Extract the [x, y] coordinate from the center of the cell holding the provided text.  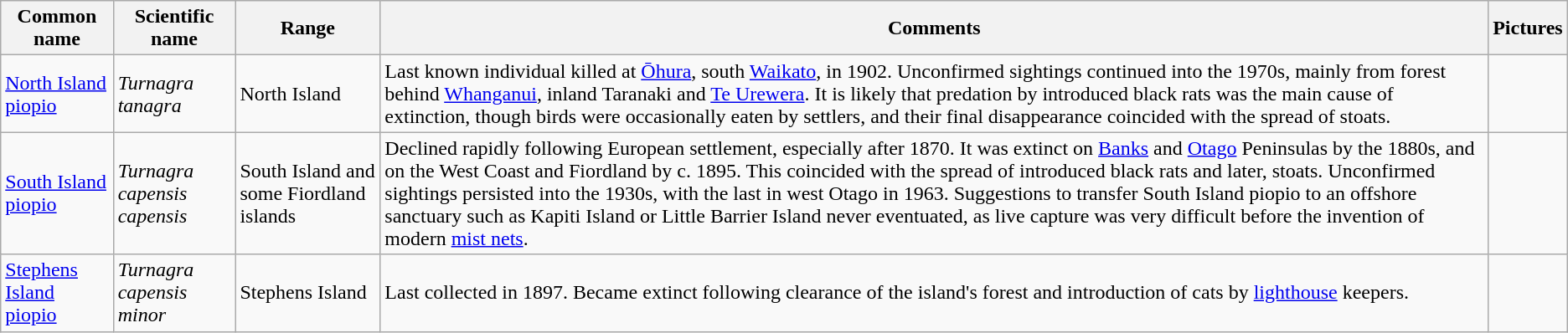
Turnagra tanagra [174, 94]
Stephens Island piopio [57, 293]
North Island piopio [57, 94]
Common name [57, 28]
Turnagra capensis capensis [174, 193]
Last collected in 1897. Became extinct following clearance of the island's forest and introduction of cats by lighthouse keepers. [935, 293]
North Island [308, 94]
Stephens Island [308, 293]
South Island and some Fiordland islands [308, 193]
Comments [935, 28]
Pictures [1528, 28]
Turnagra capensis minor [174, 293]
Scientific name [174, 28]
Range [308, 28]
South Island piopio [57, 193]
